Extract the [x, y] coordinate from the center of the cell holding the provided text.  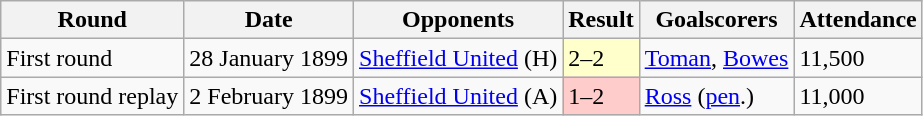
11,000 [858, 96]
Ross (pen.) [716, 96]
Attendance [858, 20]
First round replay [92, 96]
Date [269, 20]
2 February 1899 [269, 96]
1–2 [601, 96]
11,500 [858, 58]
Sheffield United (A) [458, 96]
Result [601, 20]
Sheffield United (H) [458, 58]
Round [92, 20]
28 January 1899 [269, 58]
Toman, Bowes [716, 58]
First round [92, 58]
Opponents [458, 20]
2–2 [601, 58]
Goalscorers [716, 20]
